Determine the (X, Y) coordinate at the center of the cell enclosing the given text.  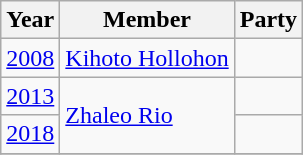
Zhaleo Rio (147, 115)
2018 (30, 134)
Member (147, 20)
Kihoto Hollohon (147, 58)
2013 (30, 96)
2008 (30, 58)
Party (268, 20)
Year (30, 20)
